Detect which cell encompasses the target text, then output its (x, y) center coordinate. 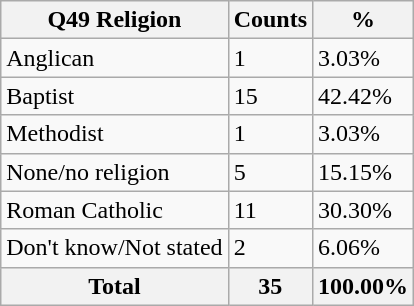
30.30% (364, 210)
None/no religion (114, 172)
6.06% (364, 248)
35 (270, 286)
Methodist (114, 134)
15.15% (364, 172)
Total (114, 286)
15 (270, 96)
Roman Catholic (114, 210)
Counts (270, 20)
11 (270, 210)
42.42% (364, 96)
Baptist (114, 96)
2 (270, 248)
Anglican (114, 58)
100.00% (364, 286)
5 (270, 172)
% (364, 20)
Don't know/Not stated (114, 248)
Q49 Religion (114, 20)
